For the text-containing cell, return its midpoint in (X, Y) coordinate format. 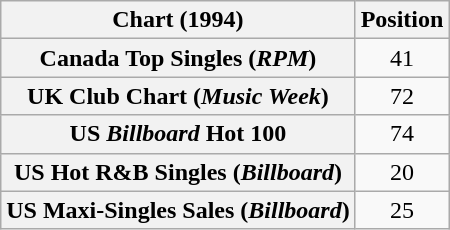
41 (402, 58)
72 (402, 96)
20 (402, 172)
74 (402, 134)
US Billboard Hot 100 (178, 134)
UK Club Chart (Music Week) (178, 96)
US Hot R&B Singles (Billboard) (178, 172)
Chart (1994) (178, 20)
US Maxi-Singles Sales (Billboard) (178, 210)
Canada Top Singles (RPM) (178, 58)
Position (402, 20)
25 (402, 210)
